Return the (X, Y) coordinate for the center point of the cell that contains the specified text.  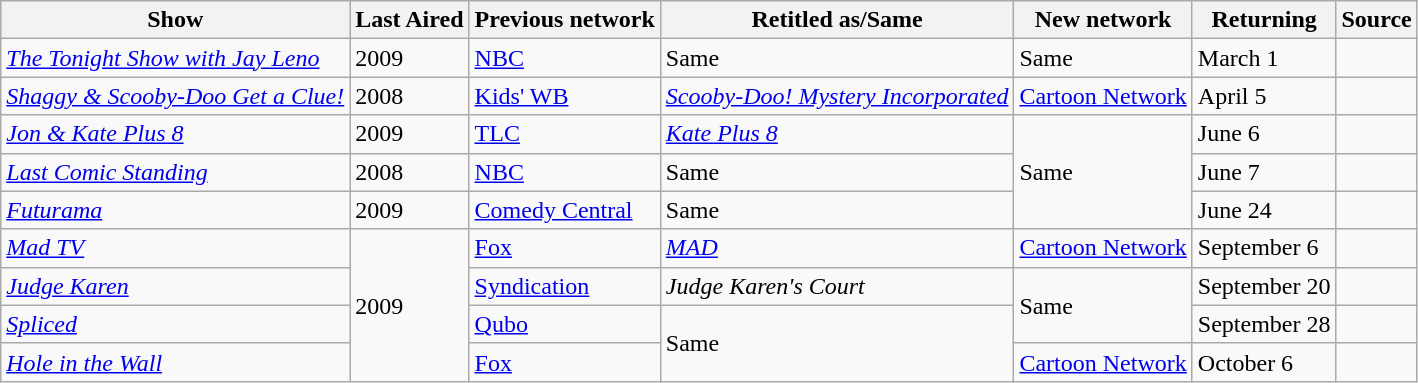
September 20 (1264, 286)
Kids' WB (564, 96)
MAD (837, 248)
March 1 (1264, 58)
Qubo (564, 324)
Mad TV (176, 248)
Last Comic Standing (176, 172)
Futurama (176, 210)
Jon & Kate Plus 8 (176, 134)
Source (1376, 20)
Judge Karen (176, 286)
Scooby-Doo! Mystery Incorporated (837, 96)
Returning (1264, 20)
October 6 (1264, 362)
Kate Plus 8 (837, 134)
June 7 (1264, 172)
June 6 (1264, 134)
September 6 (1264, 248)
Show (176, 20)
Hole in the Wall (176, 362)
September 28 (1264, 324)
The Tonight Show with Jay Leno (176, 58)
Spliced (176, 324)
April 5 (1264, 96)
June 24 (1264, 210)
Retitled as/Same (837, 20)
Comedy Central (564, 210)
New network (1103, 20)
Shaggy & Scooby-Doo Get a Clue! (176, 96)
Syndication (564, 286)
Previous network (564, 20)
Last Aired (410, 20)
TLC (564, 134)
Judge Karen's Court (837, 286)
